Scan for the cell matching the given text and deliver its (x, y) coordinate at center. 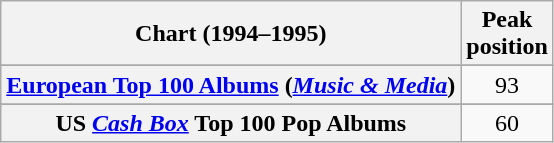
Peakposition (507, 34)
93 (507, 85)
Chart (1994–1995) (231, 34)
60 (507, 123)
European Top 100 Albums (Music & Media) (231, 85)
US Cash Box Top 100 Pop Albums (231, 123)
